From the cell containing the given text, extract its center point as (x, y) coordinate. 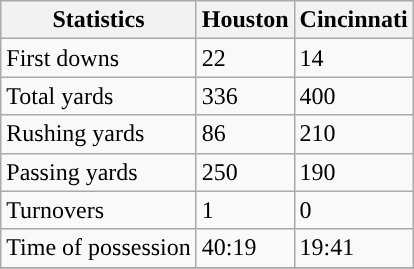
Houston (245, 20)
1 (245, 210)
Cincinnati (354, 20)
190 (354, 172)
Rushing yards (99, 134)
Total yards (99, 96)
336 (245, 96)
86 (245, 134)
400 (354, 96)
Turnovers (99, 210)
Time of possession (99, 248)
22 (245, 58)
Passing yards (99, 172)
250 (245, 172)
First downs (99, 58)
19:41 (354, 248)
Statistics (99, 20)
14 (354, 58)
40:19 (245, 248)
0 (354, 210)
210 (354, 134)
